Locate the cell with the specified text and output its (X, Y) center coordinate. 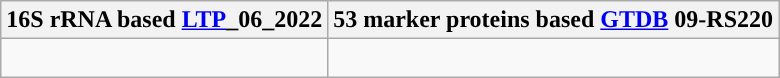
53 marker proteins based GTDB 09-RS220 (554, 20)
16S rRNA based LTP_06_2022 (164, 20)
